Locate the cell with the specified text and output its (X, Y) center coordinate. 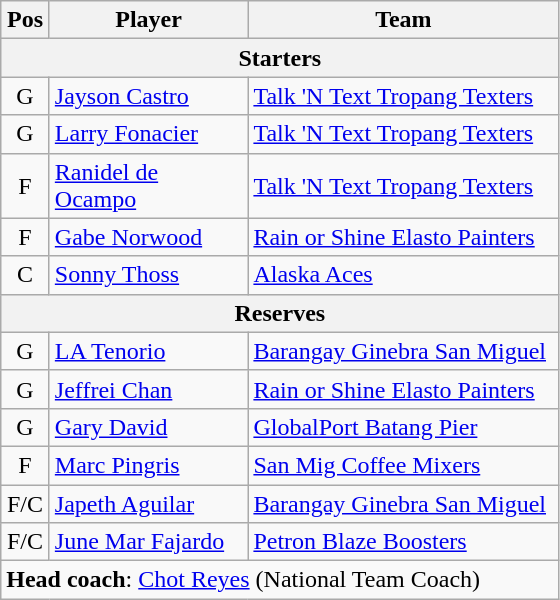
LA Tenorio (148, 351)
Reserves (280, 313)
Larry Fonacier (148, 134)
Gabe Norwood (148, 237)
Team (404, 20)
C (26, 275)
Marc Pingris (148, 465)
Petron Blaze Boosters (404, 542)
Head coach: Chot Reyes (National Team Coach) (280, 580)
Starters (280, 58)
June Mar Fajardo (148, 542)
Sonny Thoss (148, 275)
Jeffrei Chan (148, 389)
Alaska Aces (404, 275)
GlobalPort Batang Pier (404, 427)
Player (148, 20)
Jayson Castro (148, 96)
Japeth Aguilar (148, 503)
Gary David (148, 427)
Ranidel de Ocampo (148, 186)
San Mig Coffee Mixers (404, 465)
Pos (26, 20)
